Detect which cell encompasses the target text, then output its [X, Y] center coordinate. 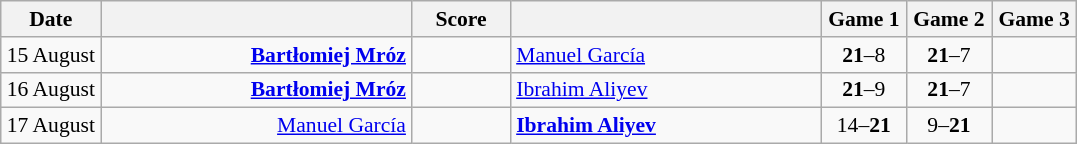
Game 1 [864, 19]
21–8 [864, 55]
14–21 [864, 126]
Game 2 [948, 19]
Date [51, 19]
Game 3 [1034, 19]
17 August [51, 126]
15 August [51, 55]
21–9 [864, 90]
16 August [51, 90]
Score [461, 19]
9–21 [948, 126]
